Return the [x, y] coordinate for the center point of the cell that contains the specified text.  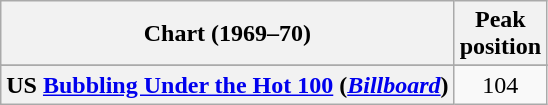
104 [500, 85]
US Bubbling Under the Hot 100 (Billboard) [228, 85]
Peakposition [500, 34]
Chart (1969–70) [228, 34]
